Provide the (X, Y) coordinate of the cell's center where the given text is located.  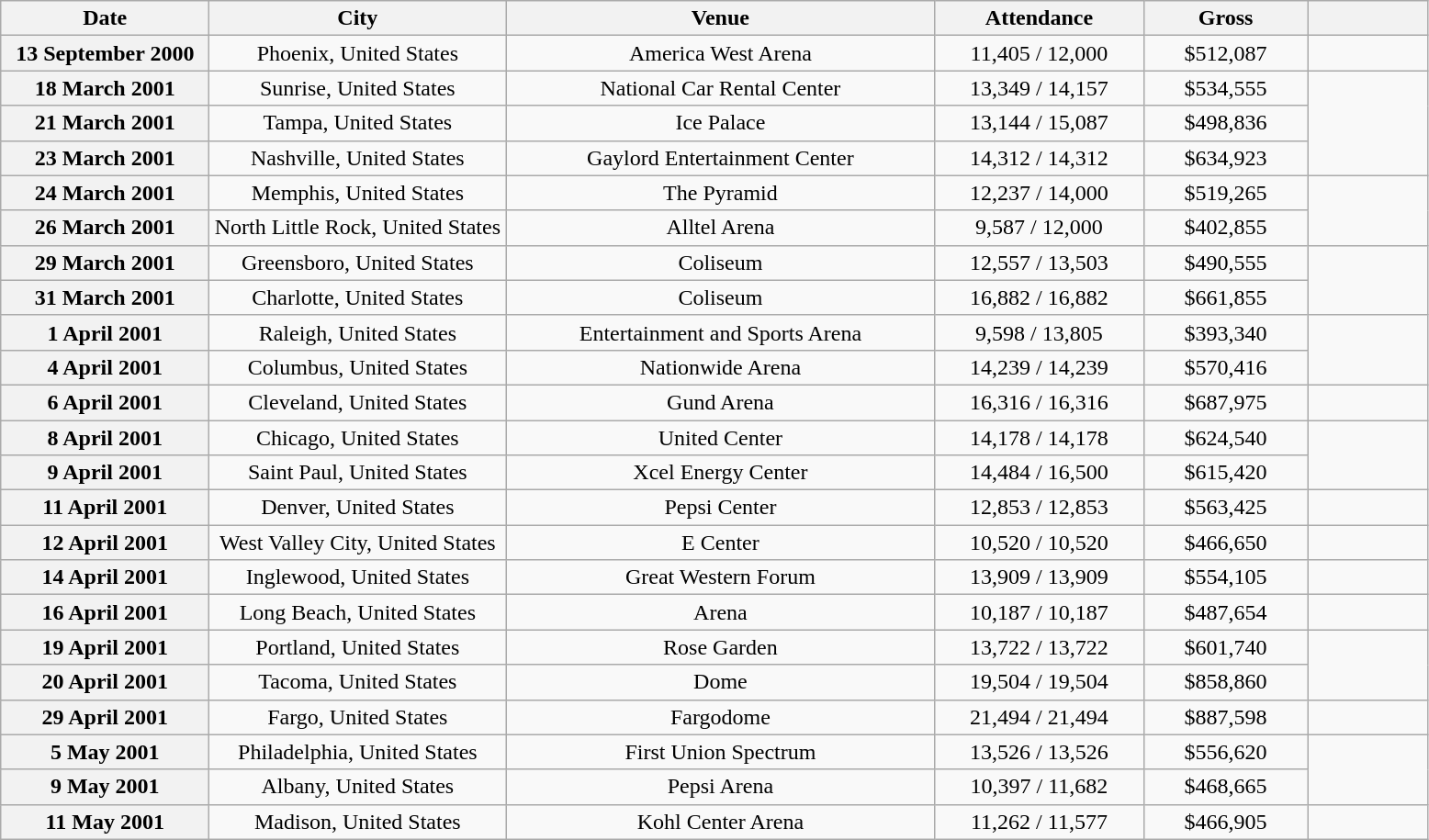
Inglewood, United States (358, 577)
The Pyramid (720, 193)
Ice Palace (720, 123)
14 April 2001 (105, 577)
Entertainment and Sports Arena (720, 332)
Venue (720, 18)
Columbus, United States (358, 367)
Denver, United States (358, 508)
Gund Arena (720, 402)
$887,598 (1225, 717)
$466,650 (1225, 543)
Cleveland, United States (358, 402)
9 May 2001 (105, 787)
Tacoma, United States (358, 682)
Attendance (1040, 18)
10,520 / 10,520 (1040, 543)
31 March 2001 (105, 297)
Nationwide Arena (720, 367)
29 April 2001 (105, 717)
$601,740 (1225, 647)
$624,540 (1225, 438)
20 April 2001 (105, 682)
$512,087 (1225, 53)
E Center (720, 543)
Phoenix, United States (358, 53)
29 March 2001 (105, 263)
Memphis, United States (358, 193)
Greensboro, United States (358, 263)
13,526 / 13,526 (1040, 752)
Rose Garden (720, 647)
$661,855 (1225, 297)
16,882 / 16,882 (1040, 297)
$466,905 (1225, 822)
$534,555 (1225, 88)
Fargodome (720, 717)
National Car Rental Center (720, 88)
4 April 2001 (105, 367)
Dome (720, 682)
14,312 / 14,312 (1040, 158)
Nashville, United States (358, 158)
$402,855 (1225, 228)
11 May 2001 (105, 822)
America West Arena (720, 53)
26 March 2001 (105, 228)
16,316 / 16,316 (1040, 402)
1 April 2001 (105, 332)
$563,425 (1225, 508)
Great Western Forum (720, 577)
19 April 2001 (105, 647)
9,587 / 12,000 (1040, 228)
11 April 2001 (105, 508)
6 April 2001 (105, 402)
Madison, United States (358, 822)
12,557 / 13,503 (1040, 263)
8 April 2001 (105, 438)
$556,620 (1225, 752)
$858,860 (1225, 682)
9,598 / 13,805 (1040, 332)
Sunrise, United States (358, 88)
$554,105 (1225, 577)
11,405 / 12,000 (1040, 53)
City (358, 18)
13,909 / 13,909 (1040, 577)
$498,836 (1225, 123)
Albany, United States (358, 787)
19,504 / 19,504 (1040, 682)
$468,665 (1225, 787)
Gaylord Entertainment Center (720, 158)
Long Beach, United States (358, 612)
Alltel Arena (720, 228)
$487,654 (1225, 612)
$490,555 (1225, 263)
10,187 / 10,187 (1040, 612)
11,262 / 11,577 (1040, 822)
12,237 / 14,000 (1040, 193)
21,494 / 21,494 (1040, 717)
$687,975 (1225, 402)
North Little Rock, United States (358, 228)
14,178 / 14,178 (1040, 438)
13,349 / 14,157 (1040, 88)
Philadelphia, United States (358, 752)
12 April 2001 (105, 543)
23 March 2001 (105, 158)
Date (105, 18)
$393,340 (1225, 332)
13,722 / 13,722 (1040, 647)
Kohl Center Arena (720, 822)
14,239 / 14,239 (1040, 367)
Pepsi Center (720, 508)
Gross (1225, 18)
13 September 2000 (105, 53)
13,144 / 15,087 (1040, 123)
10,397 / 11,682 (1040, 787)
United Center (720, 438)
Fargo, United States (358, 717)
First Union Spectrum (720, 752)
18 March 2001 (105, 88)
$634,923 (1225, 158)
Xcel Energy Center (720, 473)
16 April 2001 (105, 612)
24 March 2001 (105, 193)
12,853 / 12,853 (1040, 508)
$615,420 (1225, 473)
14,484 / 16,500 (1040, 473)
$570,416 (1225, 367)
21 March 2001 (105, 123)
5 May 2001 (105, 752)
Arena (720, 612)
Charlotte, United States (358, 297)
Tampa, United States (358, 123)
Portland, United States (358, 647)
9 April 2001 (105, 473)
Chicago, United States (358, 438)
West Valley City, United States (358, 543)
Saint Paul, United States (358, 473)
Raleigh, United States (358, 332)
$519,265 (1225, 193)
Pepsi Arena (720, 787)
